Find where the given text appears and provide that cell's center as [x, y] coordinate. 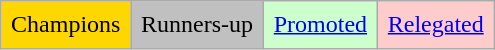
Runners-up [198, 25]
Promoted [320, 25]
Champions [66, 25]
Relegated [436, 25]
